Find where the given text appears and provide that cell's center as [X, Y] coordinate. 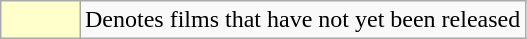
Denotes films that have not yet been released [303, 20]
